Detect which cell encompasses the target text, then output its [x, y] center coordinate. 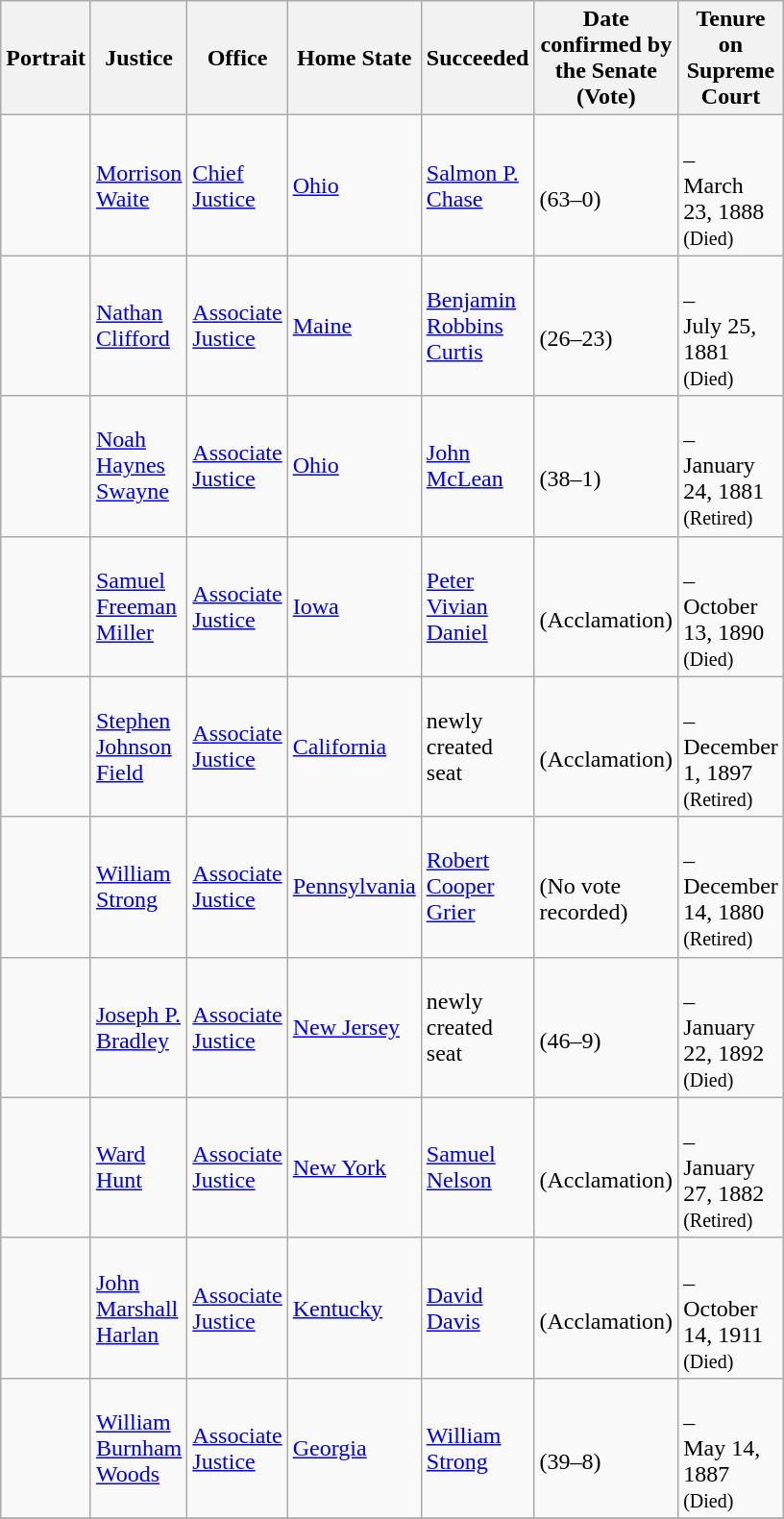
Justice [138, 58]
Pennsylvania [354, 887]
New York [354, 1167]
John Marshall Harlan [138, 1308]
–January 27, 1882(Retired) [731, 1167]
Stephen Johnson Field [138, 747]
New Jersey [354, 1027]
California [354, 747]
–October 14, 1911(Died) [731, 1308]
–March 23, 1888(Died) [731, 185]
Joseph P. Bradley [138, 1027]
(No vote recorded) [606, 887]
(46–9) [606, 1027]
Salmon P. Chase [478, 185]
Robert Cooper Grier [478, 887]
David Davis [478, 1308]
Maine [354, 326]
Samuel Freeman Miller [138, 606]
Peter Vivian Daniel [478, 606]
(63–0) [606, 185]
Noah Haynes Swayne [138, 466]
Kentucky [354, 1308]
Nathan Clifford [138, 326]
Ward Hunt [138, 1167]
Tenure on Supreme Court [731, 58]
Benjamin Robbins Curtis [478, 326]
–January 22, 1892(Died) [731, 1027]
John McLean [478, 466]
Georgia [354, 1448]
Iowa [354, 606]
William Burnham Woods [138, 1448]
–October 13, 1890(Died) [731, 606]
(26–23) [606, 326]
(38–1) [606, 466]
Portrait [46, 58]
–July 25, 1881(Died) [731, 326]
(39–8) [606, 1448]
Succeeded [478, 58]
Date confirmed by the Senate(Vote) [606, 58]
Morrison Waite [138, 185]
–December 14, 1880(Retired) [731, 887]
Chief Justice [237, 185]
Samuel Nelson [478, 1167]
Office [237, 58]
–December 1, 1897(Retired) [731, 747]
–May 14, 1887(Died) [731, 1448]
Home State [354, 58]
–January 24, 1881(Retired) [731, 466]
